Provide the [x, y] coordinate of the cell's center where the given text is located.  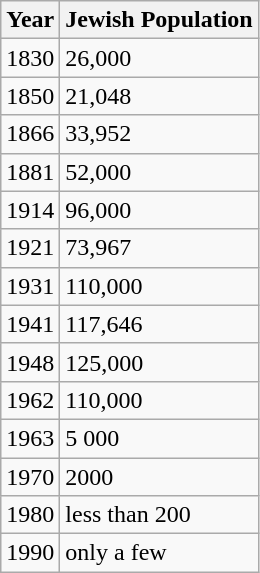
1963 [30, 438]
26,000 [159, 58]
1914 [30, 210]
1850 [30, 96]
117,646 [159, 324]
52,000 [159, 172]
2000 [159, 477]
1921 [30, 248]
73,967 [159, 248]
96,000 [159, 210]
125,000 [159, 362]
1980 [30, 515]
less than 200 [159, 515]
33,952 [159, 134]
21,048 [159, 96]
only a few [159, 553]
1931 [30, 286]
5 000 [159, 438]
1962 [30, 400]
1830 [30, 58]
1990 [30, 553]
1948 [30, 362]
Year [30, 20]
1941 [30, 324]
1970 [30, 477]
1881 [30, 172]
1866 [30, 134]
Jewish Population [159, 20]
